Scan for the cell matching the given text and deliver its [x, y] coordinate at center. 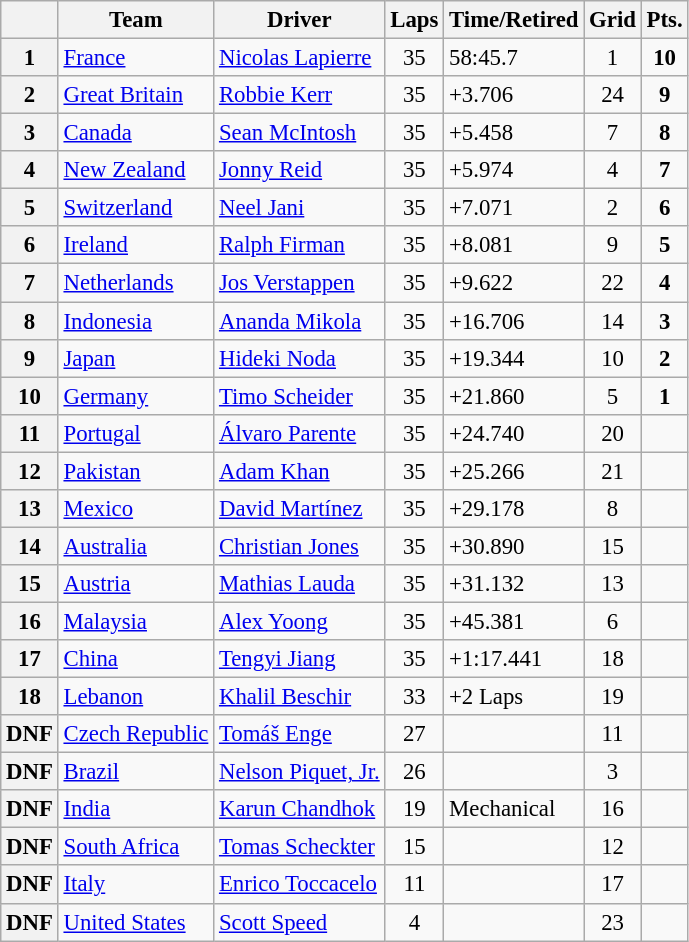
United States [136, 922]
Ananda Mikola [300, 321]
20 [612, 433]
26 [414, 772]
+21.860 [514, 396]
Ireland [136, 245]
Netherlands [136, 283]
24 [612, 95]
Álvaro Parente [300, 433]
Mechanical [514, 809]
Time/Retired [514, 20]
+1:17.441 [514, 659]
Nelson Piquet, Jr. [300, 772]
22 [612, 283]
Grid [612, 20]
Jonny Reid [300, 170]
Sean McIntosh [300, 133]
+5.458 [514, 133]
China [136, 659]
Pts. [664, 20]
+8.081 [514, 245]
+45.381 [514, 621]
Neel Jani [300, 208]
Malaysia [136, 621]
New Zealand [136, 170]
+25.266 [514, 471]
Team [136, 20]
Tomas Scheckter [300, 847]
Lebanon [136, 697]
Brazil [136, 772]
Great Britain [136, 95]
India [136, 809]
Pakistan [136, 471]
Tomáš Enge [300, 734]
+19.344 [514, 358]
+31.132 [514, 584]
58:45.7 [514, 58]
33 [414, 697]
Mexico [136, 509]
Hideki Noda [300, 358]
Enrico Toccacelo [300, 885]
Mathias Lauda [300, 584]
+7.071 [514, 208]
Portugal [136, 433]
Czech Republic [136, 734]
Christian Jones [300, 546]
+9.622 [514, 283]
Adam Khan [300, 471]
Karun Chandhok [300, 809]
Canada [136, 133]
Khalil Beschir [300, 697]
Robbie Kerr [300, 95]
David Martínez [300, 509]
Timo Scheider [300, 396]
Indonesia [136, 321]
+5.974 [514, 170]
+30.890 [514, 546]
+2 Laps [514, 697]
+29.178 [514, 509]
Nicolas Lapierre [300, 58]
France [136, 58]
+16.706 [514, 321]
Italy [136, 885]
+3.706 [514, 95]
Australia [136, 546]
27 [414, 734]
Austria [136, 584]
South Africa [136, 847]
Ralph Firman [300, 245]
Switzerland [136, 208]
Japan [136, 358]
Laps [414, 20]
21 [612, 471]
Driver [300, 20]
+24.740 [514, 433]
23 [612, 922]
Tengyi Jiang [300, 659]
Alex Yoong [300, 621]
Jos Verstappen [300, 283]
Germany [136, 396]
Scott Speed [300, 922]
